Detect which cell encompasses the target text, then output its (X, Y) center coordinate. 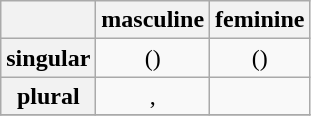
masculine (153, 20)
singular (48, 58)
plural (48, 96)
, (153, 96)
feminine (260, 20)
